Capture the cell that displays the provided text and extract its [x, y] central coordinate. 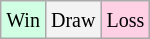
Win [24, 20]
Loss [126, 20]
Draw [72, 20]
